Capture the cell that displays the provided text and extract its [X, Y] central coordinate. 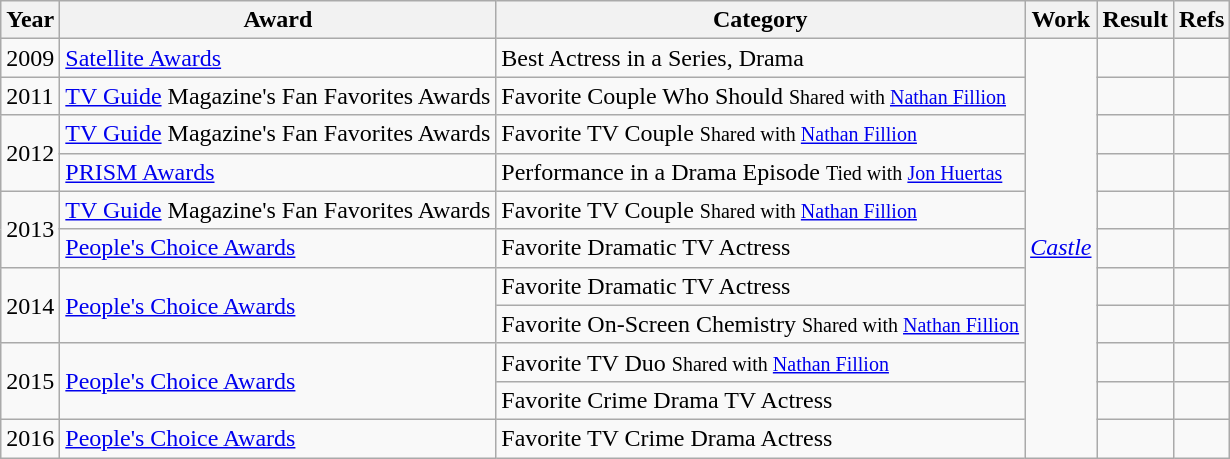
2013 [30, 229]
Favorite Crime Drama TV Actress [760, 400]
PRISM Awards [278, 172]
Favorite TV Duo Shared with Nathan Fillion [760, 362]
2011 [30, 96]
Refs [1201, 20]
Castle [1061, 248]
Category [760, 20]
Satellite Awards [278, 58]
Year [30, 20]
Work [1061, 20]
2012 [30, 153]
2014 [30, 305]
Performance in a Drama Episode Tied with Jon Huertas [760, 172]
2009 [30, 58]
Favorite TV Crime Drama Actress [760, 438]
Favorite Couple Who Should Shared with Nathan Fillion [760, 96]
Favorite On-Screen Chemistry Shared with Nathan Fillion [760, 324]
2016 [30, 438]
Result [1135, 20]
Award [278, 20]
Best Actress in a Series, Drama [760, 58]
2015 [30, 381]
